Scan for the cell matching the given text and deliver its [x, y] coordinate at center. 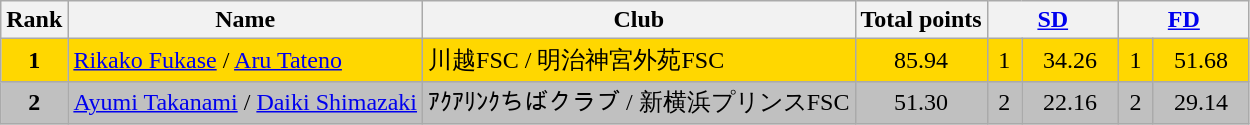
Total points [921, 20]
51.30 [921, 102]
SD [1052, 20]
85.94 [921, 60]
Ayumi Takanami / Daiki Shimazaki [246, 102]
22.16 [1070, 102]
川越FSC / 明治神宮外苑FSC [639, 60]
34.26 [1070, 60]
ｱｸｱﾘﾝｸちばクラブ / 新横浜プリンスFSC [639, 102]
FD [1184, 20]
29.14 [1202, 102]
Rank [34, 20]
Club [639, 20]
Rikako Fukase / Aru Tateno [246, 60]
51.68 [1202, 60]
Name [246, 20]
